Return the (X, Y) coordinate for the center point of the cell that contains the specified text.  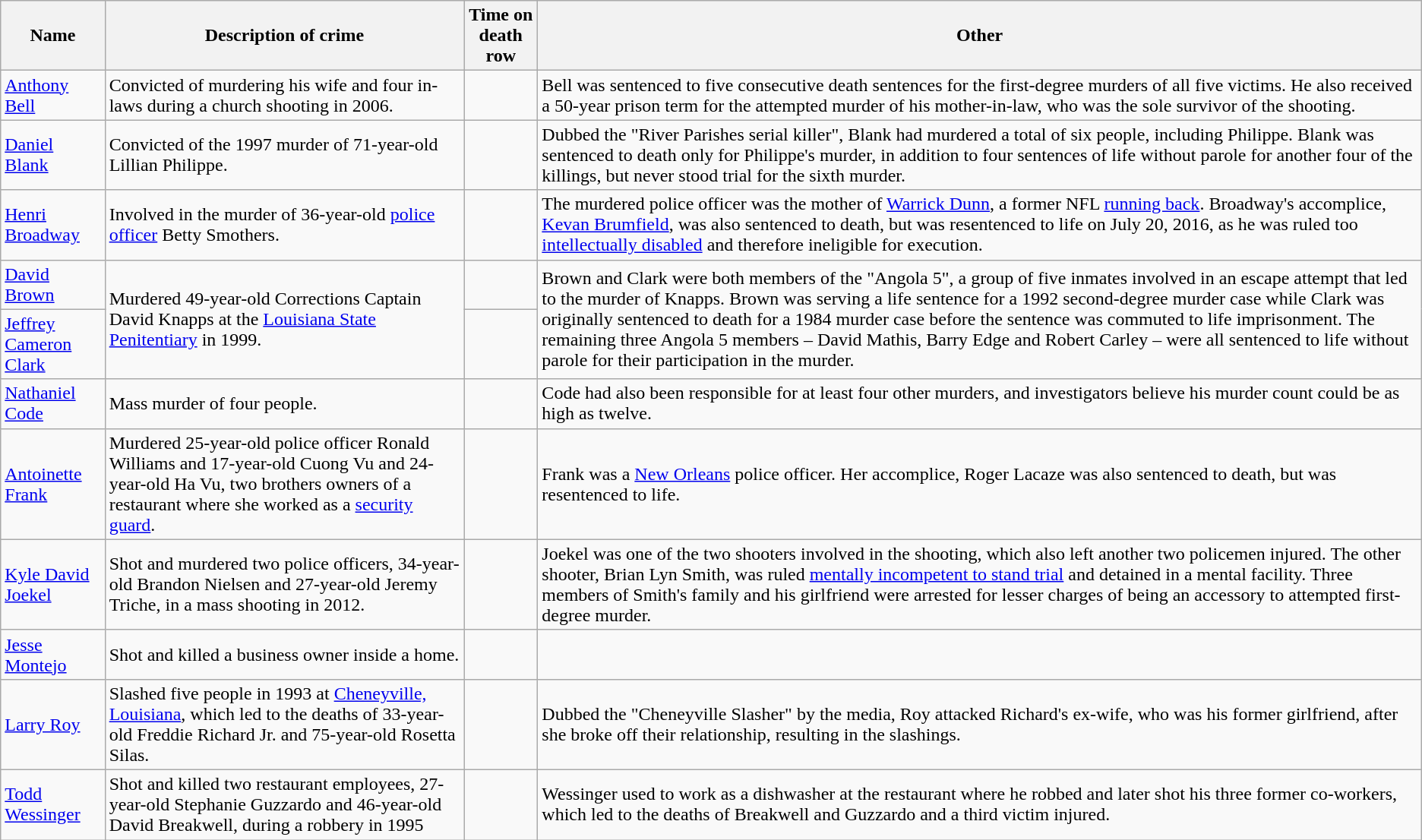
Kyle David Joekel (53, 585)
Jeffrey Cameron Clark (53, 344)
Shot and murdered two police officers, 34-year-old Brandon Nielsen and 27-year-old Jeremy Triche, in a mass shooting in 2012. (284, 585)
Antoinette Frank (53, 484)
Frank was a New Orleans police officer. Her accomplice, Roger Lacaze was also sentenced to death, but was resentenced to life. (980, 484)
Murdered 49-year-old Corrections Captain David Knapps at the Louisiana State Penitentiary in 1999. (284, 319)
Henri Broadway (53, 225)
Mass murder of four people. (284, 404)
Involved in the murder of 36-year-old police officer Betty Smothers. (284, 225)
Other (980, 36)
Slashed five people in 1993 at Cheneyville, Louisiana, which led to the deaths of 33-year-old Freddie Richard Jr. and 75-year-old Rosetta Silas. (284, 725)
Name (53, 36)
Nathaniel Code (53, 404)
Time on death row (501, 36)
Jesse Montejo (53, 655)
Daniel Blank (53, 155)
Shot and killed a business owner inside a home. (284, 655)
Convicted of the 1997 murder of 71-year-old Lillian Philippe. (284, 155)
Todd Wessinger (53, 804)
Larry Roy (53, 725)
Convicted of murdering his wife and four in-laws during a church shooting in 2006. (284, 96)
Description of crime (284, 36)
David Brown (53, 284)
Anthony Bell (53, 96)
Shot and killed two restaurant employees, 27-year-old Stephanie Guzzardo and 46-year-old David Breakwell, during a robbery in 1995 (284, 804)
Code had also been responsible for at least four other murders, and investigators believe his murder count could be as high as twelve. (980, 404)
